Determine the (x, y) coordinate at the center of the cell enclosing the given text.  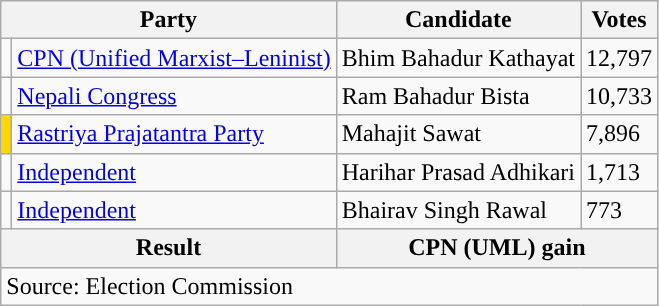
Result (168, 248)
Nepali Congress (174, 96)
CPN (Unified Marxist–Leninist) (174, 58)
7,896 (620, 134)
Source: Election Commission (330, 286)
1,713 (620, 172)
12,797 (620, 58)
Candidate (458, 20)
773 (620, 210)
Bhim Bahadur Kathayat (458, 58)
CPN (UML) gain (496, 248)
Party (168, 20)
Harihar Prasad Adhikari (458, 172)
Votes (620, 20)
Mahajit Sawat (458, 134)
10,733 (620, 96)
Ram Bahadur Bista (458, 96)
Rastriya Prajatantra Party (174, 134)
Bhairav Singh Rawal (458, 210)
